Extract the [X, Y] coordinate from the center of the cell holding the provided text.  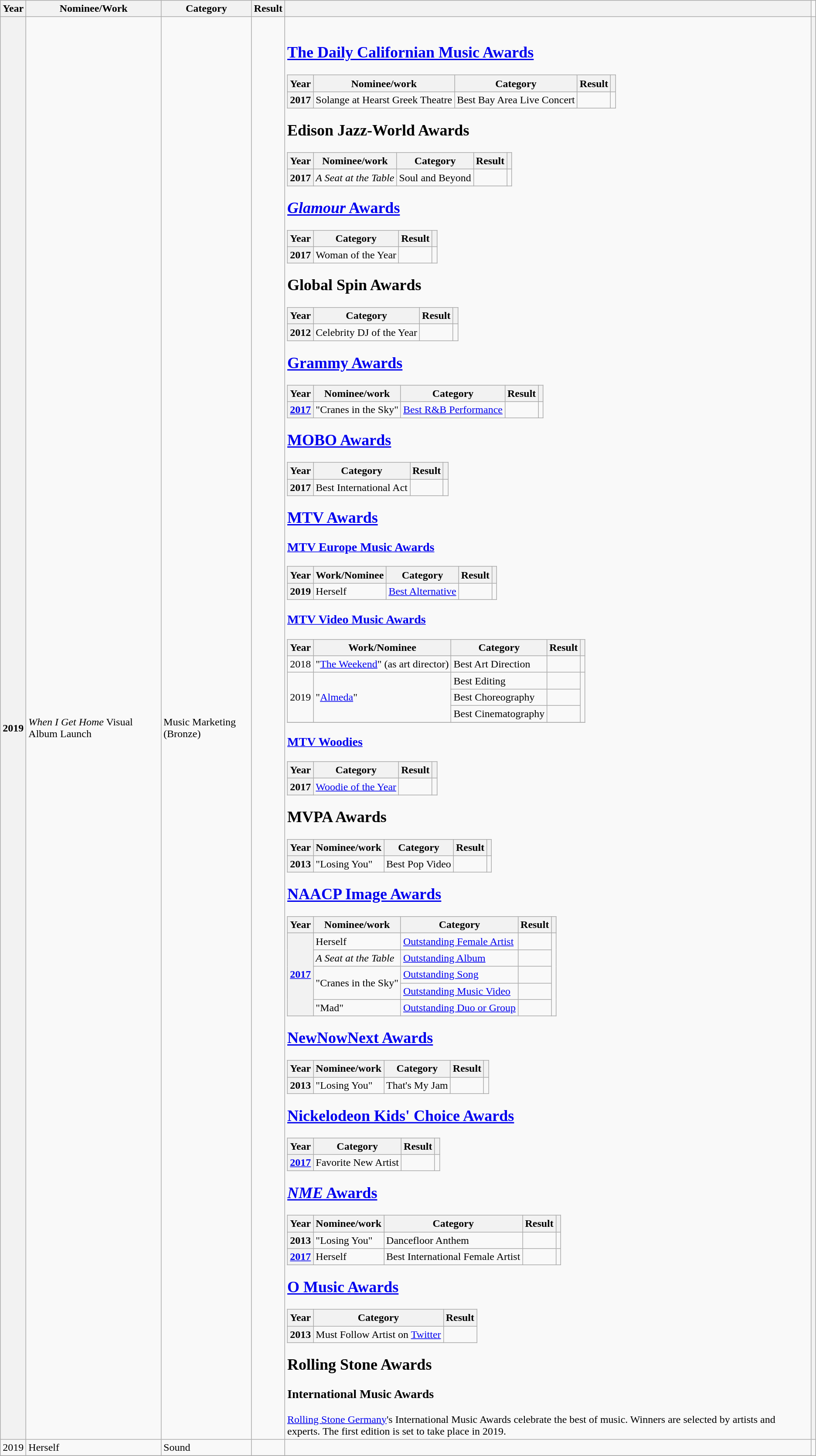
Solange at Hearst Greek Theatre [384, 100]
2018 [301, 664]
Best Cinematography [499, 714]
Best Alternative [422, 592]
Best International Act [362, 488]
Sound [207, 1447]
Best Editing [499, 681]
Soul and Beyond [435, 177]
Best International Female Artist [453, 1257]
Outstanding Duo or Group [459, 1008]
Best Bay Area Live Concert [516, 100]
"Almeda" [382, 697]
Outstanding Music Video [459, 991]
Best Pop Video [419, 864]
Dancefloor Anthem [453, 1240]
Outstanding Album [459, 958]
2012 [301, 332]
Best R&B Performance [452, 410]
Must Follow Artist on Twitter [378, 1334]
"The Weekend" (as art director) [382, 664]
Music Marketing (Bronze) [207, 728]
Favorite New Artist [357, 1163]
When I Get Home Visual Album Launch [94, 728]
Best Choreography [499, 697]
Best Art Direction [499, 664]
Outstanding Song [459, 975]
Nominee/Work [94, 9]
Woodie of the Year [356, 786]
Celebrity DJ of the Year [367, 332]
"Mad" [357, 1008]
Woman of the Year [356, 255]
Outstanding Female Artist [459, 941]
That's My Jam [418, 1085]
